Extract the [X, Y] coordinate from the center of the cell holding the provided text.  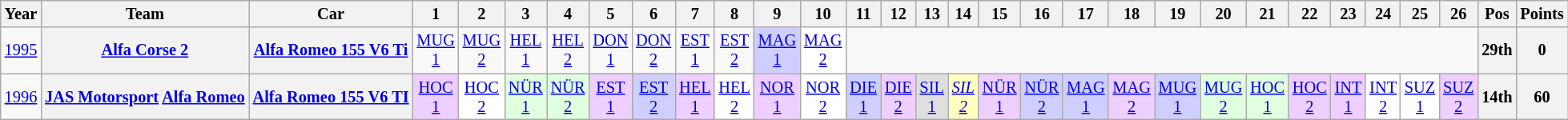
Team [144, 14]
5 [610, 14]
1 [436, 14]
SIL1 [932, 97]
JAS Motorsport Alfa Romeo [144, 97]
12 [899, 14]
24 [1383, 14]
19 [1177, 14]
Pos [1497, 14]
DON2 [653, 50]
Car [332, 14]
DIE2 [899, 97]
3 [525, 14]
16 [1041, 14]
Year [21, 14]
18 [1131, 14]
10 [823, 14]
25 [1420, 14]
7 [695, 14]
15 [999, 14]
Alfa Romeo 155 V6 TI [332, 97]
17 [1086, 14]
SUZ1 [1420, 97]
2 [482, 14]
1995 [21, 50]
20 [1224, 14]
DIE1 [863, 97]
NOR1 [777, 97]
Alfa Corse 2 [144, 50]
14 [963, 14]
14th [1497, 97]
22 [1310, 14]
8 [734, 14]
26 [1458, 14]
0 [1542, 50]
NOR2 [823, 97]
13 [932, 14]
23 [1349, 14]
INT1 [1349, 97]
60 [1542, 97]
Alfa Romeo 155 V6 Ti [332, 50]
1996 [21, 97]
11 [863, 14]
9 [777, 14]
29th [1497, 50]
INT2 [1383, 97]
6 [653, 14]
SIL2 [963, 97]
DON1 [610, 50]
Points [1542, 14]
SUZ2 [1458, 97]
4 [569, 14]
21 [1267, 14]
